Detect which cell encompasses the target text, then output its [x, y] center coordinate. 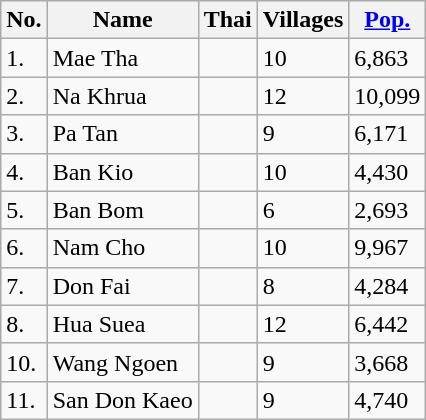
Wang Ngoen [122, 362]
Mae Tha [122, 58]
8 [303, 286]
Pop. [388, 20]
11. [24, 400]
Pa Tan [122, 134]
6,442 [388, 324]
Ban Bom [122, 210]
4. [24, 172]
3. [24, 134]
2,693 [388, 210]
10,099 [388, 96]
Nam Cho [122, 248]
6,171 [388, 134]
2. [24, 96]
5. [24, 210]
6. [24, 248]
3,668 [388, 362]
10. [24, 362]
4,430 [388, 172]
1. [24, 58]
4,740 [388, 400]
6,863 [388, 58]
9,967 [388, 248]
8. [24, 324]
Ban Kio [122, 172]
San Don Kaeo [122, 400]
No. [24, 20]
Na Khrua [122, 96]
Hua Suea [122, 324]
Don Fai [122, 286]
6 [303, 210]
4,284 [388, 286]
Thai [228, 20]
7. [24, 286]
Villages [303, 20]
Name [122, 20]
